Output the [x, y] coordinate of the center of the cell containing the given text.  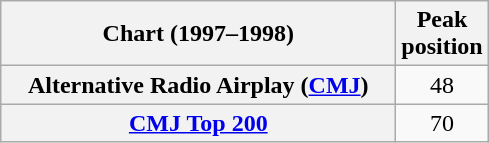
70 [442, 123]
Alternative Radio Airplay (CMJ) [198, 85]
Chart (1997–1998) [198, 34]
Peakposition [442, 34]
48 [442, 85]
CMJ Top 200 [198, 123]
